Identify which cell holds the provided text, then report its (x, y) central coordinate. 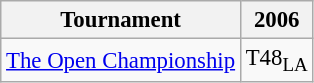
The Open Championship (121, 61)
2006 (276, 20)
Tournament (121, 20)
T48LA (276, 61)
